Scan for the cell matching the given text and deliver its [x, y] coordinate at center. 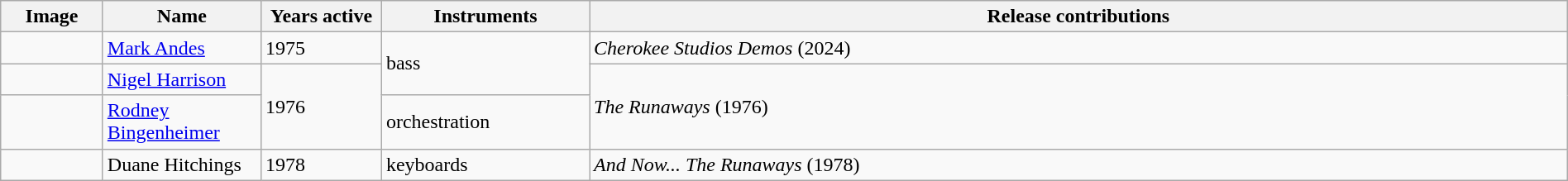
Instruments [485, 17]
Image [52, 17]
Years active [321, 17]
And Now... The Runaways (1978) [1078, 164]
The Runaways (1976) [1078, 106]
1976 [321, 106]
Name [182, 17]
1978 [321, 164]
Nigel Harrison [182, 79]
1975 [321, 48]
Rodney Bingenheimer [182, 122]
orchestration [485, 122]
keyboards [485, 164]
Mark Andes [182, 48]
Cherokee Studios Demos (2024) [1078, 48]
Duane Hitchings [182, 164]
bass [485, 64]
Release contributions [1078, 17]
